Pinpoint the cell where the given text exists, returning its (X, Y) midpoint coordinate. 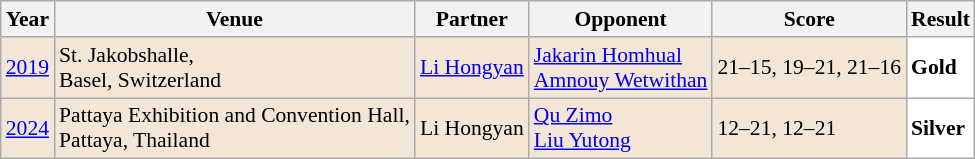
Score (809, 19)
Year (28, 19)
Gold (940, 68)
Result (940, 19)
Opponent (621, 19)
2024 (28, 128)
Qu Zimo Liu Yutong (621, 128)
Silver (940, 128)
Pattaya Exhibition and Convention Hall,Pattaya, Thailand (234, 128)
Partner (472, 19)
Jakarin Homhual Amnouy Wetwithan (621, 68)
Venue (234, 19)
2019 (28, 68)
21–15, 19–21, 21–16 (809, 68)
12–21, 12–21 (809, 128)
St. Jakobshalle,Basel, Switzerland (234, 68)
